Locate the cell with the specified text and output its [x, y] center coordinate. 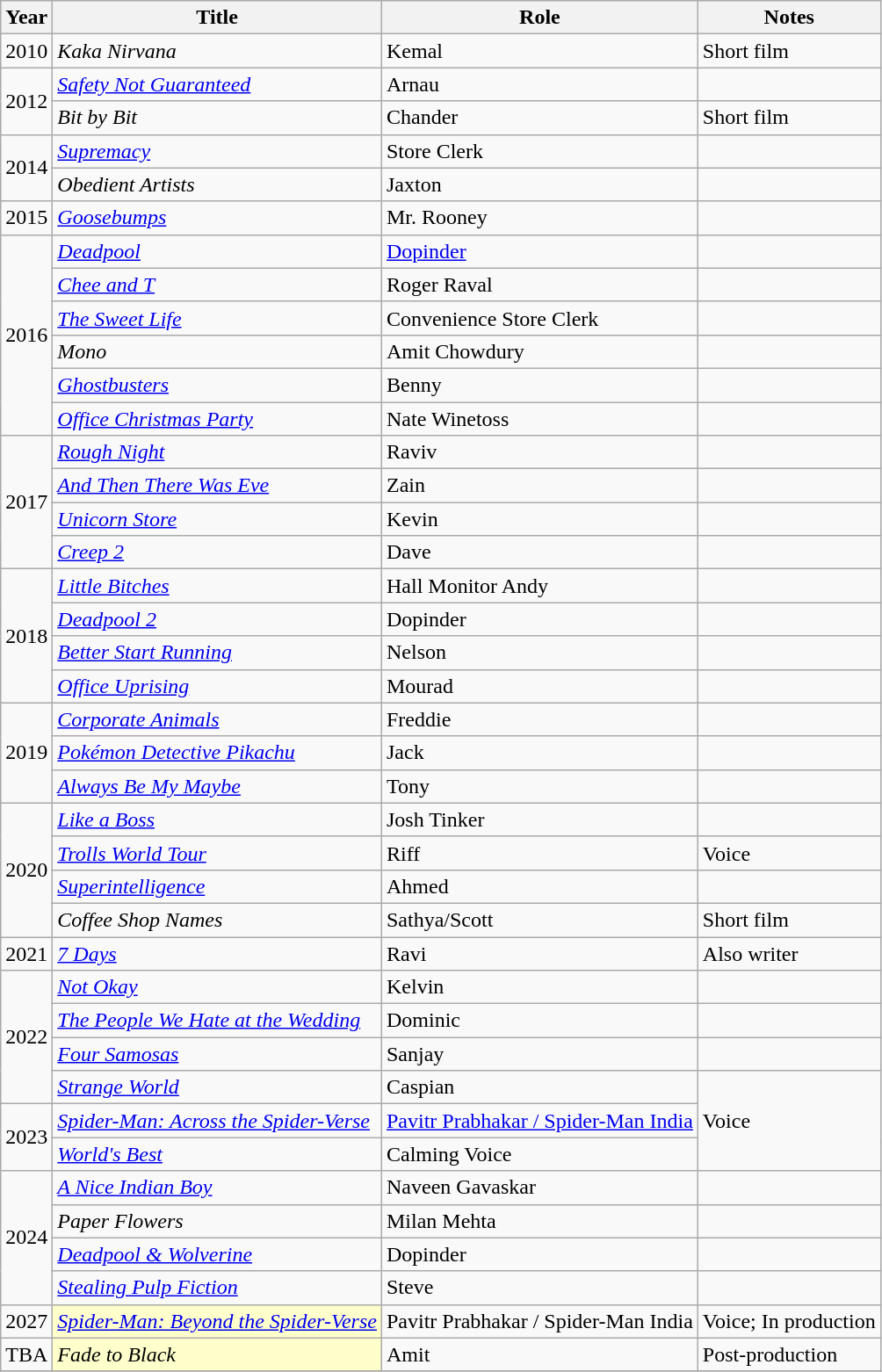
Post-production [789, 1354]
Corporate Animals [218, 719]
Obedient Artists [218, 184]
2014 [26, 168]
Sathya/Scott [539, 920]
Ravi [539, 953]
Safety Not Guaranteed [218, 84]
2021 [26, 953]
Jack [539, 753]
2015 [26, 218]
Caspian [539, 1087]
Paper Flowers [218, 1221]
Spider-Man: Beyond the Spider-Verse [218, 1321]
2010 [26, 51]
Deadpool 2 [218, 619]
Rough Night [218, 452]
2018 [26, 636]
Hall Monitor Andy [539, 586]
Pokémon Detective Pikachu [218, 753]
Ahmed [539, 886]
2017 [26, 502]
Raviv [539, 452]
Fade to Black [218, 1354]
Trolls World Tour [218, 853]
Spider-Man: Across the Spider-Verse [218, 1121]
Arnau [539, 84]
Deadpool [218, 251]
Kevin [539, 519]
Year [26, 18]
And Then There Was Eve [218, 486]
Amit [539, 1354]
2027 [26, 1321]
Riff [539, 853]
Zain [539, 486]
Kemal [539, 51]
Like a Boss [218, 820]
Freddie [539, 719]
Coffee Shop Names [218, 920]
Also writer [789, 953]
The People We Hate at the Wedding [218, 1021]
Ghostbusters [218, 385]
Dave [539, 552]
Kaka Nirvana [218, 51]
2024 [26, 1238]
2012 [26, 101]
Sanjay [539, 1054]
2022 [26, 1037]
Dominic [539, 1021]
Nelson [539, 653]
TBA [26, 1354]
Not Okay [218, 987]
Office Christmas Party [218, 419]
Title [218, 18]
A Nice Indian Boy [218, 1188]
Goosebumps [218, 218]
Jaxton [539, 184]
Steve [539, 1288]
Unicorn Store [218, 519]
Mono [218, 351]
Roger Raval [539, 285]
2016 [26, 335]
Always Be My Maybe [218, 786]
Little Bitches [218, 586]
Store Clerk [539, 151]
2023 [26, 1137]
Mourad [539, 686]
Josh Tinker [539, 820]
Four Samosas [218, 1054]
Better Start Running [218, 653]
Convenience Store Clerk [539, 318]
Supremacy [218, 151]
Kelvin [539, 987]
Creep 2 [218, 552]
2020 [26, 870]
Stealing Pulp Fiction [218, 1288]
Benny [539, 385]
Superintelligence [218, 886]
The Sweet Life [218, 318]
Mr. Rooney [539, 218]
Bit by Bit [218, 118]
Chee and T [218, 285]
Calming Voice [539, 1154]
Tony [539, 786]
Amit Chowdury [539, 351]
2019 [26, 753]
Milan Mehta [539, 1221]
Deadpool & Wolverine [218, 1254]
Voice; In production [789, 1321]
World's Best [218, 1154]
Strange World [218, 1087]
Office Uprising [218, 686]
Chander [539, 118]
7 Days [218, 953]
Naveen Gavaskar [539, 1188]
Role [539, 18]
Notes [789, 18]
Nate Winetoss [539, 419]
